Capture the cell that displays the provided text and extract its (X, Y) central coordinate. 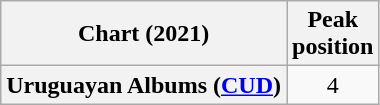
Peakposition (333, 34)
Uruguayan Albums (CUD) (144, 85)
Chart (2021) (144, 34)
4 (333, 85)
